Identify which cell holds the provided text, then report its [X, Y] central coordinate. 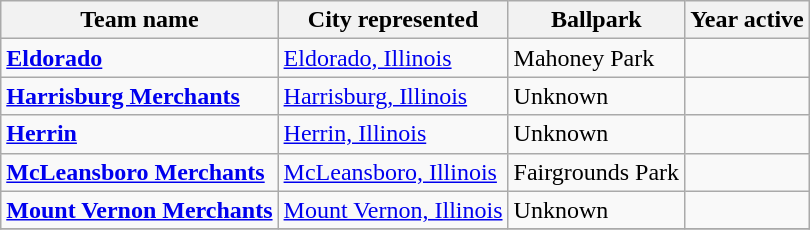
Harrisburg, Illinois [393, 96]
Herrin, Illinois [393, 134]
City represented [393, 20]
Mahoney Park [596, 58]
Eldorado, Illinois [393, 58]
Herrin [140, 134]
Mount Vernon, Illinois [393, 210]
Harrisburg Merchants [140, 96]
Eldorado [140, 58]
Team name [140, 20]
Year active [748, 20]
Mount Vernon Merchants [140, 210]
McLeansboro Merchants [140, 172]
McLeansboro, Illinois [393, 172]
Ballpark [596, 20]
Fairgrounds Park [596, 172]
